Output the (X, Y) coordinate of the center of the cell containing the given text.  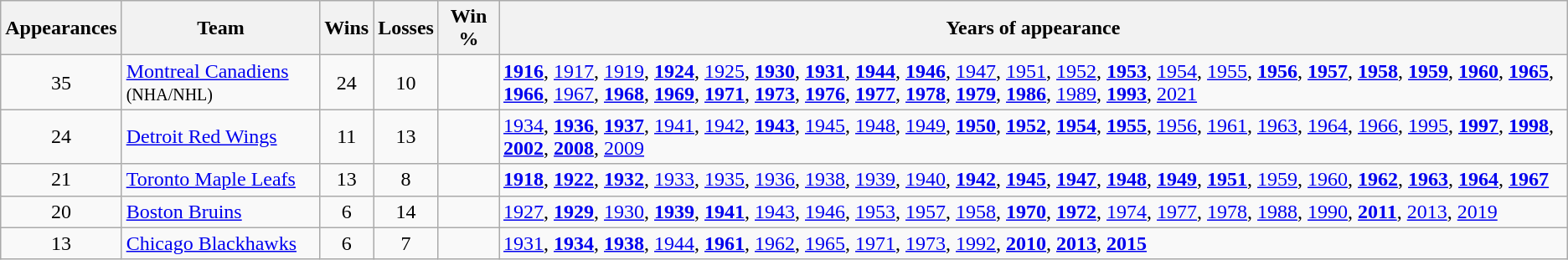
Boston Bruins (221, 212)
1918, 1922, 1932, 1933, 1935, 1936, 1938, 1939, 1940, 1942, 1945, 1947, 1948, 1949, 1951, 1959, 1960, 1962, 1963, 1964, 1967 (1034, 180)
1927, 1929, 1930, 1939, 1941, 1943, 1946, 1953, 1957, 1958, 1970, 1972, 1974, 1977, 1978, 1988, 1990, 2011, 2013, 2019 (1034, 212)
21 (61, 180)
Montreal Canadiens (NHA/NHL) (221, 82)
35 (61, 82)
Years of appearance (1034, 28)
Toronto Maple Leafs (221, 180)
Win % (468, 28)
Detroit Red Wings (221, 137)
1934, 1936, 1937, 1941, 1942, 1943, 1945, 1948, 1949, 1950, 1952, 1954, 1955, 1956, 1961, 1963, 1964, 1966, 1995, 1997, 1998, 2002, 2008, 2009 (1034, 137)
Losses (406, 28)
7 (406, 243)
Appearances (61, 28)
8 (406, 180)
Wins (347, 28)
Team (221, 28)
14 (406, 212)
1931, 1934, 1938, 1944, 1961, 1962, 1965, 1971, 1973, 1992, 2010, 2013, 2015 (1034, 243)
10 (406, 82)
Chicago Blackhawks (221, 243)
20 (61, 212)
11 (347, 137)
